Output the (X, Y) coordinate of the center of the cell containing the given text.  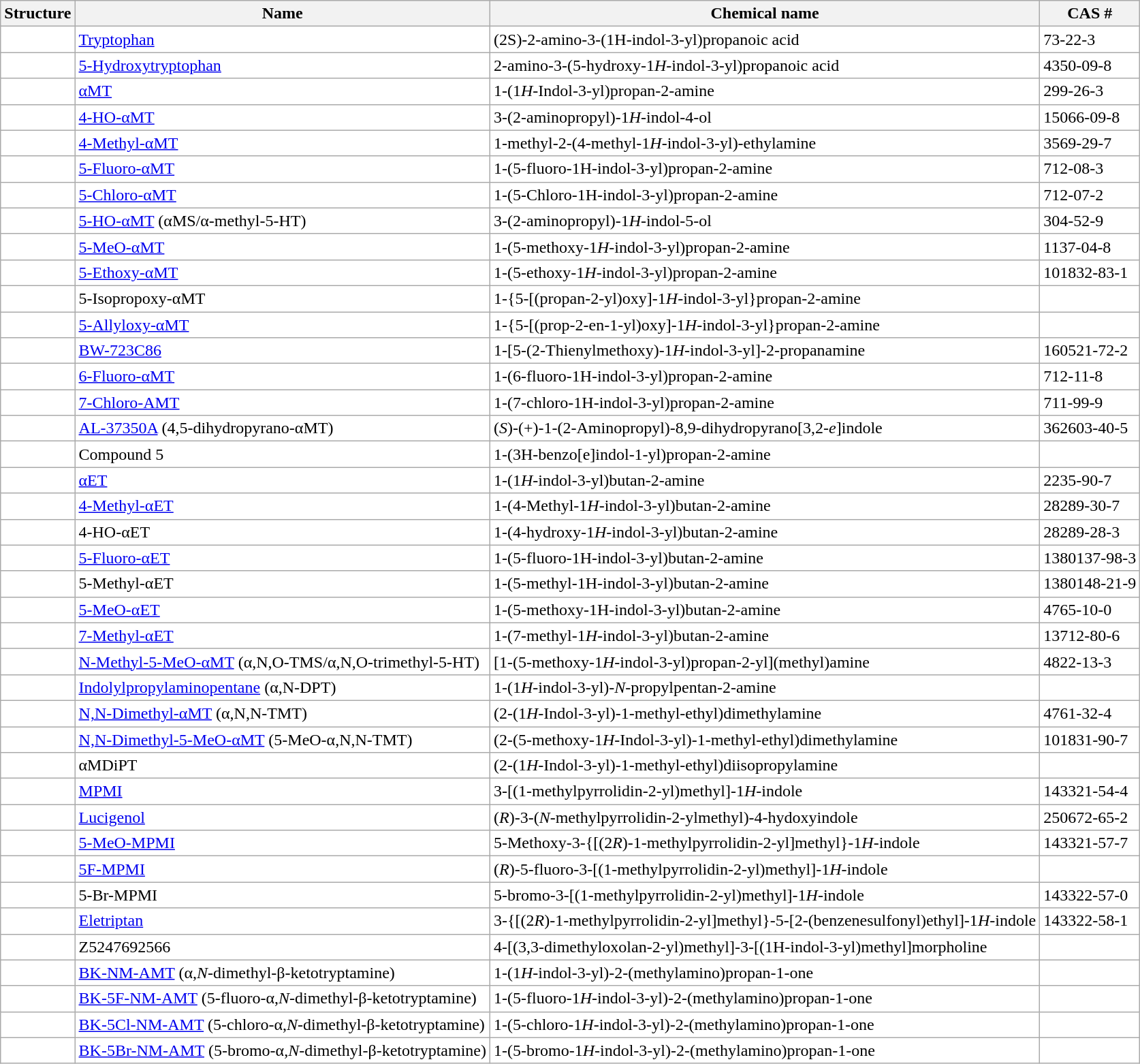
143321-57-7 (1090, 843)
73-22-3 (1090, 40)
1-(5-methoxy-1H-indol-3-yl)propan-2-amine (765, 247)
1-(1H-Indol-3-yl)propan-2-amine (765, 91)
5-Ethoxy-αMT (282, 272)
1380148-21-9 (1090, 584)
αMDiPT (282, 766)
143321-54-4 (1090, 792)
1380137-98-3 (1090, 558)
4350-09-8 (1090, 65)
5-Methyl-αET (282, 584)
5-HO-αMT (αMS/α-methyl-5-HT) (282, 221)
1-(5-fluoro-1H-indol-3-yl)-2-(methylamino)propan-1-one (765, 999)
3-[(1-methylpyrrolidin-2-yl)methyl]-1H-indole (765, 792)
143322-58-1 (1090, 921)
(R)-3-(N-methylpyrrolidin-2-ylmethyl)-4-hydoxyindole (765, 817)
1-(4-hydroxy-1H-indol-3-yl)butan-2-amine (765, 532)
1-methyl-2-(4-methyl-1H-indol-3-yl)-ethylamine (765, 143)
101832-83-1 (1090, 272)
BK-5F-NM-AMT (5-fluoro-α,N-dimethyl-β-ketotryptamine) (282, 999)
Indolylpropylaminopentane (α,N-DPT) (282, 687)
1-(5-chloro-1H-indol-3-yl)-2-(methylamino)propan-1-one (765, 1024)
N-Methyl-5-MeO-αMT (α,N,O-TMS/α,N,O-trimethyl-5-HT) (282, 661)
5-Allyloxy-αMT (282, 325)
5-Br-MPMI (282, 895)
Lucigenol (282, 817)
7-Chloro-AMT (282, 403)
5-Chloro-αMT (282, 195)
Structure (38, 14)
Eletriptan (282, 921)
Z5247692566 (282, 947)
15066-09-8 (1090, 117)
BK-NM-AMT (α,N-dimethyl-β-ketotryptamine) (282, 973)
304-52-9 (1090, 221)
362603-40-5 (1090, 428)
2-amino-3-(5-hydroxy-1H-indol-3-yl)propanoic acid (765, 65)
5-MeO-αMT (282, 247)
28289-28-3 (1090, 532)
1-[5-(2-Thienylmethoxy)-1H-indol-3-yl]-2-propanamine (765, 351)
3-(2-aminopropyl)-1H-indol-4-ol (765, 117)
5-Methoxy-3-{[(2R)-1-methylpyrrolidin-2-yl]methyl}-1H-indole (765, 843)
1-{5-[(prop-2-en-1-yl)oxy]-1H-indol-3-yl}propan-2-amine (765, 325)
13712-80-6 (1090, 636)
1-(1H-indol-3-yl)-N-propylpentan-2-amine (765, 687)
MPMI (282, 792)
3-(2-aminopropyl)-1H-indol-5-ol (765, 221)
N,N-Dimethyl-αMT (α,N,N-TMT) (282, 713)
712-11-8 (1090, 377)
5-Fluoro-αMT (282, 169)
5-MeO-αET (282, 610)
712-07-2 (1090, 195)
1-(1H-indol-3-yl)butan-2-amine (765, 480)
1-(5-fluoro-1H-indol-3-yl)propan-2-amine (765, 169)
3569-29-7 (1090, 143)
711-99-9 (1090, 403)
1-(4-Methyl-1H-indol-3-yl)butan-2-amine (765, 506)
1-(5-methyl-1H-indol-3-yl)butan-2-amine (765, 584)
1-(3H-benzo[e]indol-1-yl)propan-2-amine (765, 454)
5-Isopropoxy-αMT (282, 298)
5F-MPMI (282, 869)
2235-90-7 (1090, 480)
299-26-3 (1090, 91)
4-[(3,3-dimethyloxolan-2-yl)methyl]-3-[(1H-indol-3-yl)methyl]morpholine (765, 947)
3-{[(2R)-1-methylpyrrolidin-2-yl]methyl}-5-[2-(benzenesulfonyl)ethyl]-1H-indole (765, 921)
1-(5-methoxy-1H-indol-3-yl)butan-2-amine (765, 610)
1-(6-fluoro-1H-indol-3-yl)propan-2-amine (765, 377)
4761-32-4 (1090, 713)
5-bromo-3-[(1-methylpyrrolidin-2-yl)methyl]-1H-indole (765, 895)
Tryptophan (282, 40)
4822-13-3 (1090, 661)
1-(5-bromo-1H-indol-3-yl)-2-(methylamino)propan-1-one (765, 1050)
(R)-5-fluoro-3-[(1-methylpyrrolidin-2-yl)methyl]-1H-indole (765, 869)
1-(7-methyl-1H-indol-3-yl)butan-2-amine (765, 636)
1-(7-chloro-1H-indol-3-yl)propan-2-amine (765, 403)
5-Hydroxytryptophan (282, 65)
(2-(1H-Indol-3-yl)-1-methyl-ethyl)diisopropylamine (765, 766)
αET (282, 480)
[1-(5-methoxy-1H-indol-3-yl)propan-2-yl](methyl)amine (765, 661)
1-(5-Chloro-1H-indol-3-yl)propan-2-amine (765, 195)
AL-37350A (4,5-dihydropyrano-αMT) (282, 428)
Compound 5 (282, 454)
αMT (282, 91)
4-Methyl-αMT (282, 143)
6-Fluoro-αMT (282, 377)
1-(5-ethoxy-1H-indol-3-yl)propan-2-amine (765, 272)
1-{5-[(propan-2-yl)oxy]-1H-indol-3-yl}propan-2-amine (765, 298)
Chemical name (765, 14)
4-HO-αMT (282, 117)
4-HO-αET (282, 532)
5-MeO-MPMI (282, 843)
250672-65-2 (1090, 817)
1137-04-8 (1090, 247)
5-Fluoro-αET (282, 558)
(2S)-2-amino-3-(1H-indol-3-yl)propanoic acid (765, 40)
143322-57-0 (1090, 895)
160521-72-2 (1090, 351)
4765-10-0 (1090, 610)
BW-723C86 (282, 351)
1-(1H-indol-3-yl)-2-(methylamino)propan-1-one (765, 973)
101831-90-7 (1090, 739)
Name (282, 14)
7-Methyl-αET (282, 636)
28289-30-7 (1090, 506)
BK-5Cl-NM-AMT (5-chloro-α,N-dimethyl-β-ketotryptamine) (282, 1024)
(2-(5-methoxy-1H-Indol-3-yl)-1-methyl-ethyl)dimethylamine (765, 739)
4-Methyl-αET (282, 506)
(2-(1H-Indol-3-yl)-1-methyl-ethyl)dimethylamine (765, 713)
N,N-Dimethyl-5-MeO-αMT (5-MeO-α,N,N-TMT) (282, 739)
CAS # (1090, 14)
(S)-(+)-1-(2-Aminopropyl)-8,9-dihydropyrano[3,2-e]indole (765, 428)
712-08-3 (1090, 169)
1-(5-fluoro-1H-indol-3-yl)butan-2-amine (765, 558)
BK-5Br-NM-AMT (5-bromo-α,N-dimethyl-β-ketotryptamine) (282, 1050)
